Output the [x, y] coordinate of the center of the cell containing the given text.  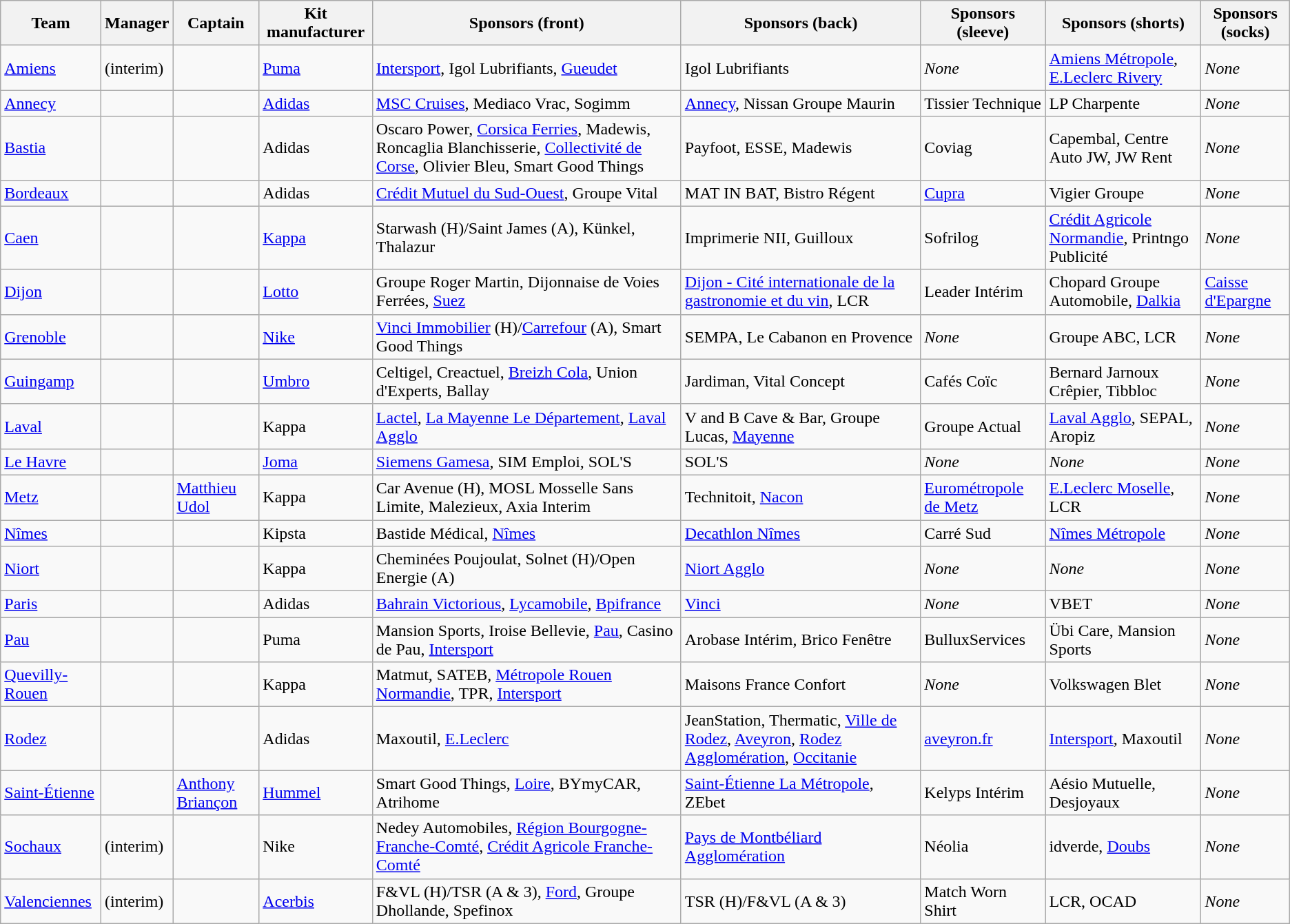
Kelyps Intérim [983, 792]
Igol Lubrifiants [801, 68]
V and B Cave & Bar, Groupe Lucas, Mayenne [801, 426]
Dijon [51, 292]
MSC Cruises, Mediaco Vrac, Sogimm [526, 103]
Cupra [983, 193]
Valenciennes [51, 901]
Technitoit, Nacon [801, 497]
Coviag [983, 148]
Smart Good Things, Loire, BYmyCAR, Atrihome [526, 792]
Crédit Agricole Normandie, Printngo Publicité [1123, 238]
Kit manufacturer [316, 23]
Crédit Mutuel du Sud-Ouest, Groupe Vital [526, 193]
Quevilly-Rouen [51, 685]
Starwash (H)/Saint James (A), Künkel, Thalazur [526, 238]
Cafés Coïc [983, 382]
Capembal, Centre Auto JW, JW Rent [1123, 148]
Amiens [51, 68]
Vigier Groupe [1123, 193]
Leader Intérim [983, 292]
Sponsors (sleeve) [983, 23]
Rodez [51, 739]
Arobase Intérim, Brico Fenêtre [801, 639]
Caen [51, 238]
BulluxServices [983, 639]
Anthony Briançon [216, 792]
SEMPA, Le Cabanon en Provence [801, 336]
Nedey Automobiles, Région Bourgogne-Franche-Comté, Crédit Agricole Franche-Comté [526, 847]
Celtigel, Creactuel, Breizh Cola, Union d'Experts, Ballay [526, 382]
Carré Sud [983, 533]
Matmut, SATEB, Métropole Rouen Normandie, TPR, Intersport [526, 685]
Grenoble [51, 336]
Niort Agglo [801, 569]
LCR, OCAD [1123, 901]
Chopard Groupe Automobile, Dalkia [1123, 292]
SOL'S [801, 462]
Bordeaux [51, 193]
Eurométropole de Metz [983, 497]
Intersport, Maxoutil [1123, 739]
Groupe ABC, LCR [1123, 336]
Acerbis [316, 901]
Annecy, Nissan Groupe Maurin [801, 103]
Niort [51, 569]
Laval [51, 426]
Manager [136, 23]
LP Charpente [1123, 103]
Imprimerie NII, Guilloux [801, 238]
Paris [51, 604]
Pays de Montbéliard Agglomération [801, 847]
Pau [51, 639]
Lactel, La Mayenne Le Département, Laval Agglo [526, 426]
Cheminées Poujoulat, Solnet (H)/Open Energie (A) [526, 569]
Bastide Médical, Nîmes [526, 533]
Metz [51, 497]
Aésio Mutuelle, Desjoyaux [1123, 792]
VBET [1123, 604]
Saint-Étienne [51, 792]
Volkswagen Blet [1123, 685]
Übi Care, Mansion Sports [1123, 639]
Oscaro Power, Corsica Ferries, Madewis, Roncaglia Blanchisserie, Collectivité de Corse, Olivier Bleu, Smart Good Things [526, 148]
Joma [316, 462]
Captain [216, 23]
Matthieu Udol [216, 497]
Intersport, Igol Lubrifiants, Gueudet [526, 68]
Laval Agglo, SEPAL, Aropiz [1123, 426]
Sponsors (socks) [1245, 23]
Match Worn Shirt [983, 901]
Annecy [51, 103]
F&VL (H)/TSR (A & 3), Ford, Groupe Dhollande, Spefinox [526, 901]
Tissier Technique [983, 103]
Decathlon Nîmes [801, 533]
Guingamp [51, 382]
Bernard Jarnoux Crêpier, Tibbloc [1123, 382]
MAT IN BAT, Bistro Régent [801, 193]
Sofrilog [983, 238]
Vinci [801, 604]
Néolia [983, 847]
Bastia [51, 148]
aveyron.fr [983, 739]
Saint-Étienne La Métropole, ZEbet [801, 792]
Nîmes [51, 533]
Le Havre [51, 462]
Payfoot, ESSE, Madewis [801, 148]
JeanStation, Thermatic, Ville de Rodez, Aveyron, Rodez Agglomération, Occitanie [801, 739]
Nîmes Métropole [1123, 533]
Sponsors (front) [526, 23]
Sponsors (shorts) [1123, 23]
Bahrain Victorious, Lycamobile, Bpifrance [526, 604]
E.Leclerc Moselle, LCR [1123, 497]
Dijon - Cité internationale de la gastronomie et du vin, LCR [801, 292]
Caisse d'Epargne [1245, 292]
Sponsors (back) [801, 23]
Groupe Actual [983, 426]
Maxoutil, E.Leclerc [526, 739]
TSR (H)/F&VL (A & 3) [801, 901]
Mansion Sports, Iroise Bellevie, Pau, Casino de Pau, Intersport [526, 639]
Groupe Roger Martin, Dijonnaise de Voies Ferrées, Suez [526, 292]
idverde, Doubs [1123, 847]
Vinci Immobilier (H)/Carrefour (A), Smart Good Things [526, 336]
Kipsta [316, 533]
Car Avenue (H), MOSL Mosselle Sans Limite, Malezieux, Axia Interim [526, 497]
Siemens Gamesa, SIM Emploi, SOL'S [526, 462]
Umbro [316, 382]
Maisons France Confort [801, 685]
Amiens Métropole, E.Leclerc Rivery [1123, 68]
Sochaux [51, 847]
Lotto [316, 292]
Team [51, 23]
Hummel [316, 792]
Jardiman, Vital Concept [801, 382]
